Locate the cell with the specified text and output its [x, y] center coordinate. 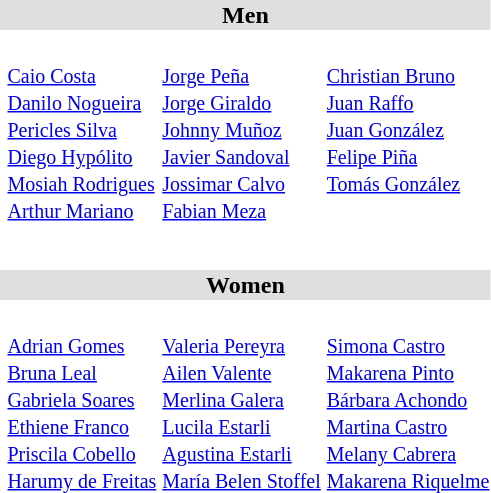
Men [246, 15]
Jorge PeñaJorge GiraldoJohnny MuñozJavier SandovalJossimar CalvoFabian Meza [242, 129]
Women [246, 285]
Caio CostaDanilo NogueiraPericles SilvaDiego HypólitoMosiah RodriguesArthur Mariano [82, 129]
Christian BrunoJuan RaffoJuan GonzálezFelipe PiñaTomás González [408, 129]
